From the cell containing the given text, extract its center point as [x, y] coordinate. 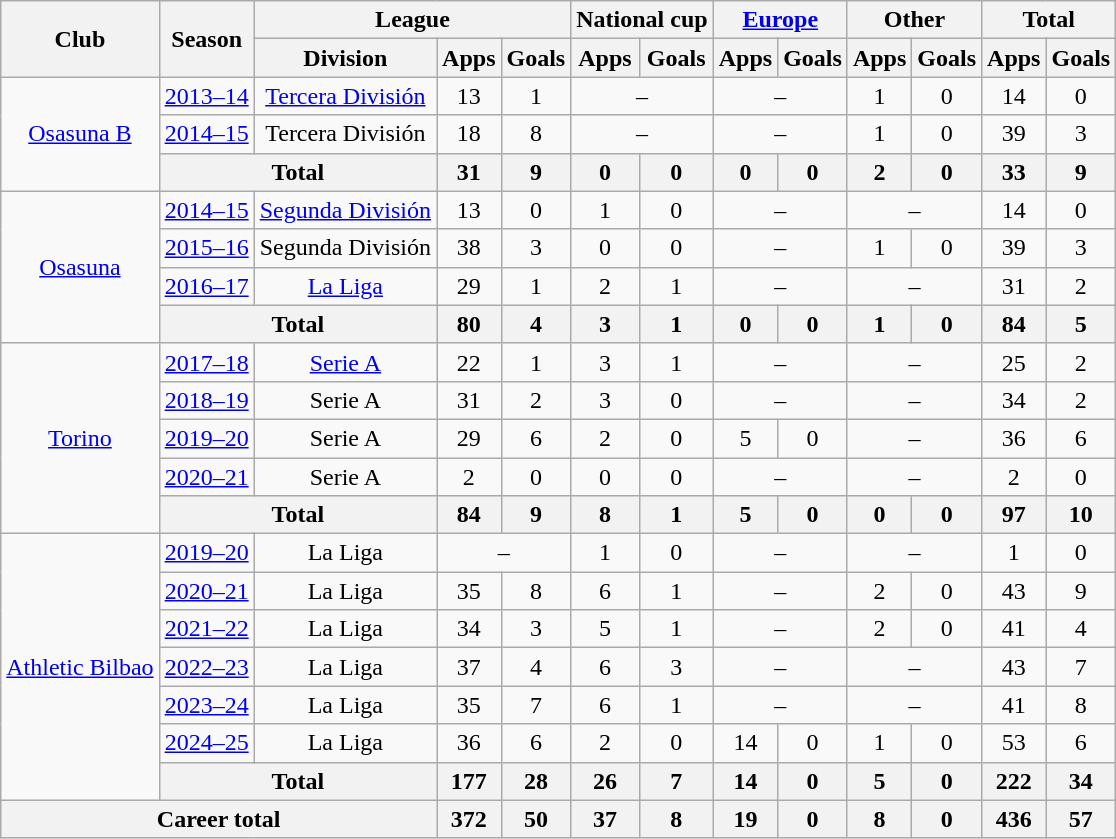
38 [469, 248]
22 [469, 362]
97 [1014, 515]
Division [345, 58]
2015–16 [206, 248]
50 [536, 819]
33 [1014, 172]
2021–22 [206, 629]
2023–24 [206, 705]
28 [536, 781]
Europe [780, 20]
2018–19 [206, 400]
Club [80, 39]
2016–17 [206, 286]
2013–14 [206, 96]
25 [1014, 362]
Athletic Bilbao [80, 667]
Osasuna [80, 267]
19 [745, 819]
222 [1014, 781]
Other [914, 20]
53 [1014, 743]
Torino [80, 438]
League [412, 20]
Osasuna B [80, 134]
Career total [219, 819]
436 [1014, 819]
National cup [642, 20]
372 [469, 819]
18 [469, 134]
2017–18 [206, 362]
177 [469, 781]
10 [1081, 515]
57 [1081, 819]
Season [206, 39]
26 [605, 781]
2024–25 [206, 743]
2022–23 [206, 667]
80 [469, 324]
